For the text-containing cell, return its midpoint in (x, y) coordinate format. 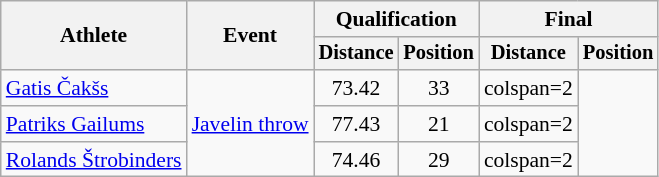
Final (568, 19)
Javelin throw (250, 124)
77.43 (356, 124)
Gatis Čakšs (94, 88)
Athlete (94, 36)
Qualification (396, 19)
21 (438, 124)
Event (250, 36)
33 (438, 88)
Patriks Gailums (94, 124)
73.42 (356, 88)
